Search for the cell housing the specified text and yield its (x, y) center coordinate. 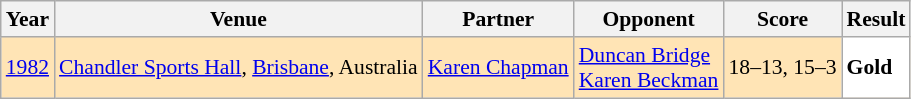
Duncan Bridge Karen Beckman (649, 68)
Karen Chapman (498, 68)
Gold (876, 68)
Venue (238, 19)
Partner (498, 19)
1982 (28, 68)
Result (876, 19)
Year (28, 19)
18–13, 15–3 (782, 68)
Score (782, 19)
Chandler Sports Hall, Brisbane, Australia (238, 68)
Opponent (649, 19)
